Output the (x, y) coordinate of the center of the cell containing the given text.  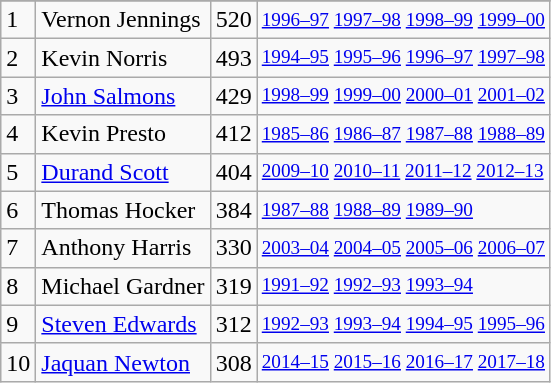
1996–97 1997–98 1998–99 1999–00 (403, 20)
2014–15 2015–16 2016–17 2017–18 (403, 362)
2003–04 2004–05 2005–06 2006–07 (403, 248)
3 (18, 96)
Kevin Presto (123, 134)
8 (18, 286)
1998–99 1999–00 2000–01 2001–02 (403, 96)
1994–95 1995–96 1996–97 1997–98 (403, 58)
2 (18, 58)
Anthony Harris (123, 248)
319 (234, 286)
1992–93 1993–94 1994–95 1995–96 (403, 324)
Thomas Hocker (123, 210)
9 (18, 324)
2009–10 2010–11 2011–12 2012–13 (403, 172)
1987–88 1988–89 1989–90 (403, 210)
429 (234, 96)
384 (234, 210)
330 (234, 248)
10 (18, 362)
1 (18, 20)
4 (18, 134)
308 (234, 362)
404 (234, 172)
Vernon Jennings (123, 20)
Michael Gardner (123, 286)
412 (234, 134)
Durand Scott (123, 172)
6 (18, 210)
1991–92 1992–93 1993–94 (403, 286)
John Salmons (123, 96)
7 (18, 248)
493 (234, 58)
Jaquan Newton (123, 362)
Kevin Norris (123, 58)
1985–86 1986–87 1987–88 1988–89 (403, 134)
520 (234, 20)
312 (234, 324)
5 (18, 172)
Steven Edwards (123, 324)
